Extract the (x, y) coordinate from the center of the cell holding the provided text.  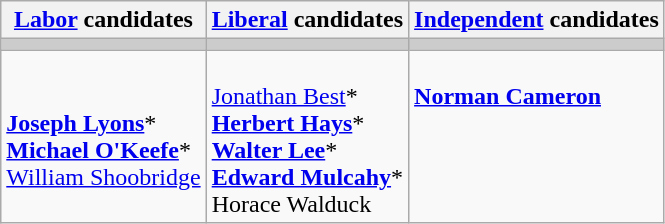
Norman Cameron (537, 136)
Liberal candidates (307, 20)
Jonathan Best* Herbert Hays* Walter Lee* Edward Mulcahy* Horace Walduck (307, 136)
Labor candidates (104, 20)
Joseph Lyons* Michael O'Keefe* William Shoobridge (104, 136)
Independent candidates (537, 20)
